Search for the cell housing the specified text and yield its [X, Y] center coordinate. 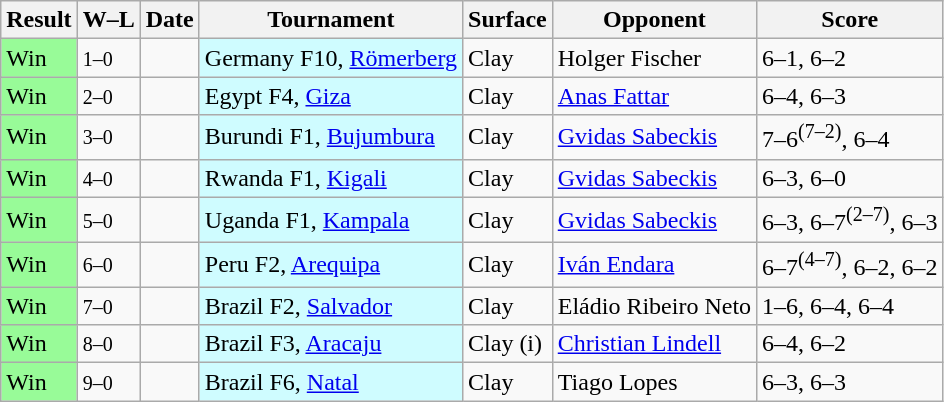
6–0 [108, 264]
6–4, 6–2 [850, 344]
Christian Lindell [654, 344]
9–0 [108, 382]
Iván Endara [654, 264]
Surface [508, 20]
Brazil F6, Natal [330, 382]
4–0 [108, 178]
1–6, 6–4, 6–4 [850, 306]
6–3, 6–3 [850, 382]
Burundi F1, Bujumbura [330, 138]
8–0 [108, 344]
Brazil F3, Aracaju [330, 344]
Date [170, 20]
Anas Fattar [654, 96]
Result [39, 20]
6–1, 6–2 [850, 58]
Germany F10, Römerberg [330, 58]
7–6(7–2), 6–4 [850, 138]
Clay (i) [508, 344]
Opponent [654, 20]
2–0 [108, 96]
Rwanda F1, Kigali [330, 178]
Score [850, 20]
3–0 [108, 138]
Egypt F4, Giza [330, 96]
1–0 [108, 58]
Uganda F1, Kampala [330, 220]
6–4, 6–3 [850, 96]
7–0 [108, 306]
Tiago Lopes [654, 382]
6–7(4–7), 6–2, 6–2 [850, 264]
Brazil F2, Salvador [330, 306]
6–3, 6–7(2–7), 6–3 [850, 220]
W–L [108, 20]
6–3, 6–0 [850, 178]
Tournament [330, 20]
5–0 [108, 220]
Eládio Ribeiro Neto [654, 306]
Peru F2, Arequipa [330, 264]
Holger Fischer [654, 58]
